Provide the [X, Y] coordinate of the cell's center where the given text is located.  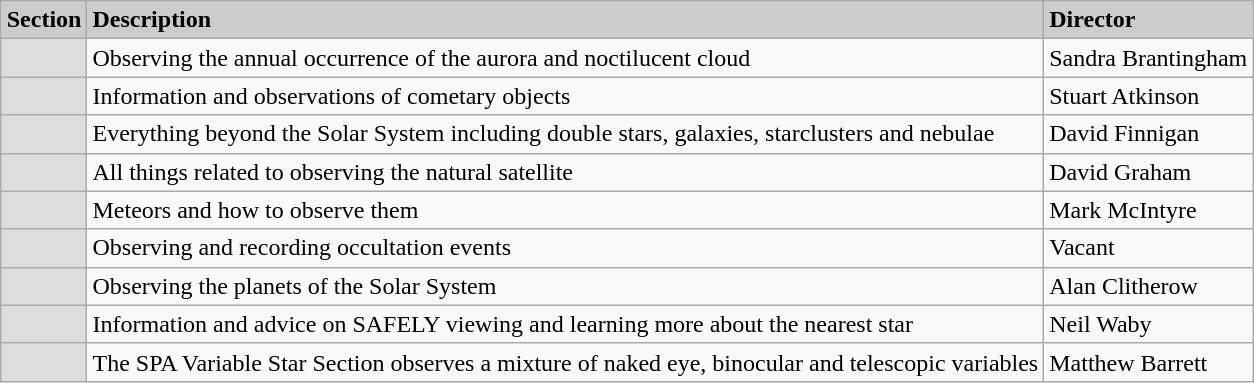
David Graham [1148, 172]
Section [44, 20]
Stuart Atkinson [1148, 96]
Information and advice on SAFELY viewing and learning more about the nearest star [566, 324]
Director [1148, 20]
Vacant [1148, 248]
Mark McIntyre [1148, 210]
Matthew Barrett [1148, 362]
Neil Waby [1148, 324]
Observing the annual occurrence of the aurora and noctilucent cloud [566, 58]
Observing the planets of the Solar System [566, 286]
Sandra Brantingham [1148, 58]
Alan Clitherow [1148, 286]
The SPA Variable Star Section observes a mixture of naked eye, binocular and telescopic variables [566, 362]
Information and observations of cometary objects [566, 96]
Everything beyond the Solar System including double stars, galaxies, starclusters and nebulae [566, 134]
Observing and recording occultation events [566, 248]
Description [566, 20]
Meteors and how to observe them [566, 210]
David Finnigan [1148, 134]
All things related to observing the natural satellite [566, 172]
